Provide the (X, Y) coordinate of the cell's center where the given text is located.  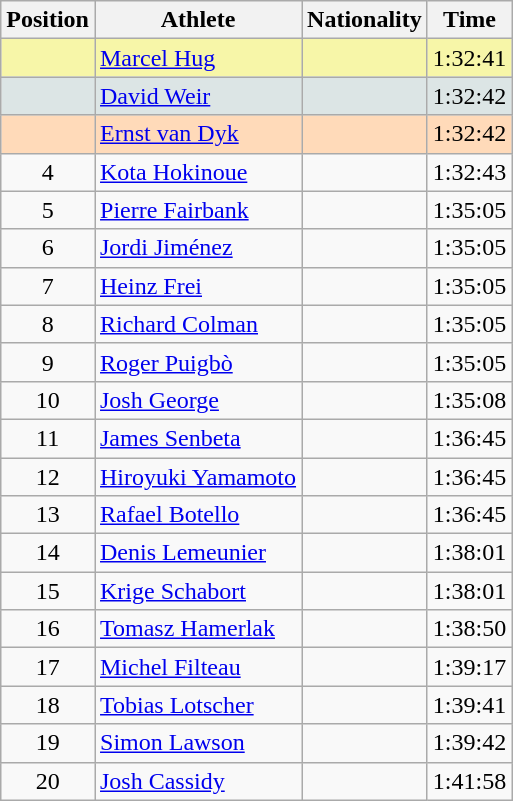
Heinz Frei (198, 286)
1:39:41 (469, 705)
Athlete (198, 20)
1:39:17 (469, 667)
8 (48, 324)
17 (48, 667)
Kota Hokinoue (198, 172)
Position (48, 20)
19 (48, 743)
Michel Filteau (198, 667)
Josh Cassidy (198, 781)
11 (48, 438)
Josh George (198, 400)
Krige Schabort (198, 591)
1:38:50 (469, 629)
Tobias Lotscher (198, 705)
Simon Lawson (198, 743)
Ernst van Dyk (198, 134)
18 (48, 705)
20 (48, 781)
David Weir (198, 96)
Jordi Jiménez (198, 248)
Richard Colman (198, 324)
1:35:08 (469, 400)
1:32:41 (469, 58)
7 (48, 286)
1:41:58 (469, 781)
1:32:43 (469, 172)
13 (48, 515)
9 (48, 362)
Marcel Hug (198, 58)
James Senbeta (198, 438)
Time (469, 20)
Pierre Fairbank (198, 210)
Roger Puigbò (198, 362)
10 (48, 400)
6 (48, 248)
Hiroyuki Yamamoto (198, 477)
5 (48, 210)
4 (48, 172)
15 (48, 591)
14 (48, 553)
Tomasz Hamerlak (198, 629)
Nationality (365, 20)
16 (48, 629)
Rafael Botello (198, 515)
1:39:42 (469, 743)
12 (48, 477)
Denis Lemeunier (198, 553)
